Return the [X, Y] coordinate for the center point of the cell that contains the specified text.  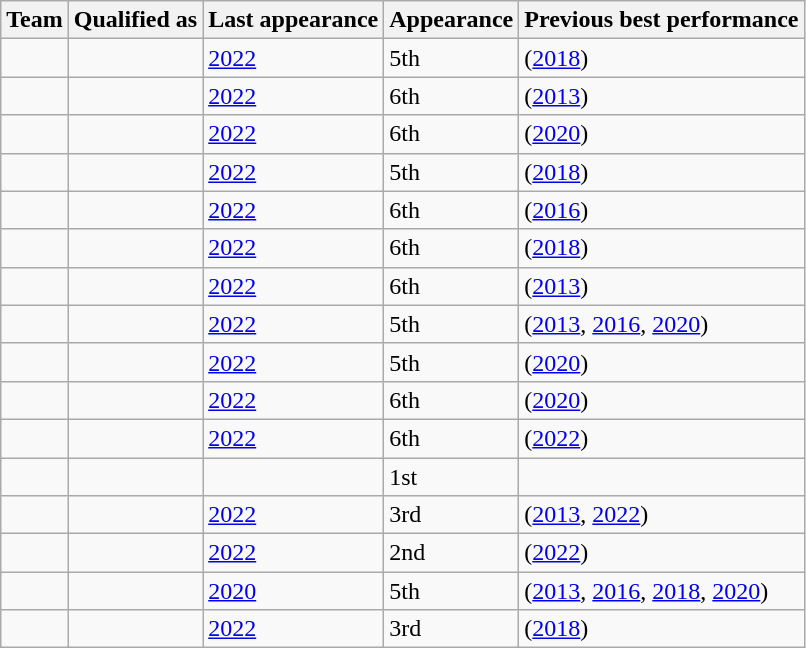
Qualified as [135, 20]
(2013, 2016, 2018, 2020) [662, 591]
(2013, 2022) [662, 515]
(2016) [662, 210]
Appearance [452, 20]
Team [35, 20]
(2013, 2016, 2020) [662, 324]
Last appearance [294, 20]
1st [452, 477]
Previous best performance [662, 20]
2020 [294, 591]
2nd [452, 553]
